Determine the [x, y] coordinate at the center of the cell enclosing the given text.  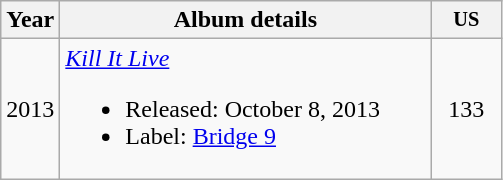
133 [466, 109]
Album details [246, 20]
2013 [30, 109]
Kill It LiveReleased: October 8, 2013Label: Bridge 9 [246, 109]
US [466, 20]
Year [30, 20]
